For the text-containing cell, return its midpoint in [X, Y] coordinate format. 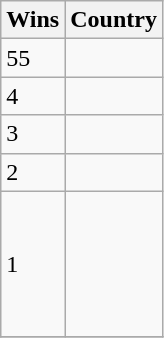
55 [33, 58]
Wins [33, 20]
1 [33, 264]
4 [33, 96]
3 [33, 134]
2 [33, 172]
Country [114, 20]
